Locate the cell with the specified text and output its (X, Y) center coordinate. 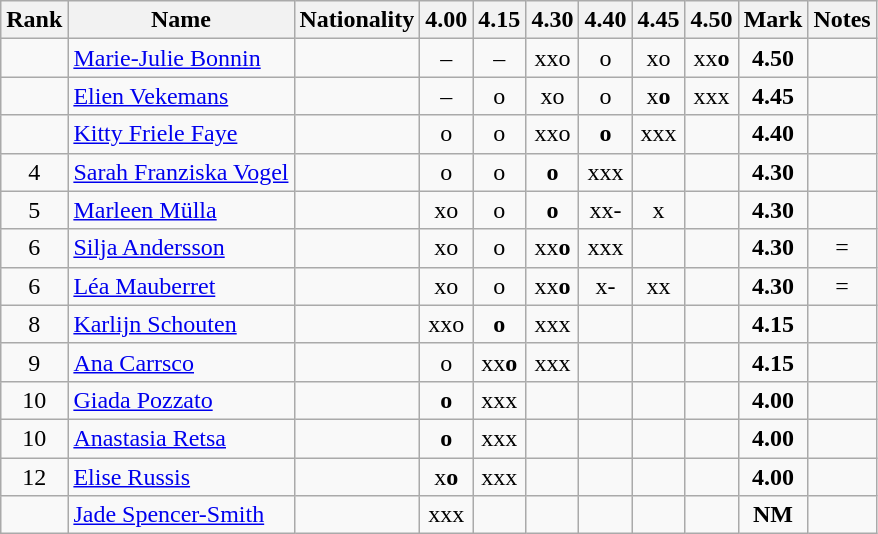
Elise Russis (181, 477)
Ana Carrsco (181, 362)
8 (34, 324)
Anastasia Retsa (181, 438)
Kitty Friele Faye (181, 134)
12 (34, 477)
Giada Pozzato (181, 400)
Léa Mauberret (181, 286)
xx (658, 286)
Rank (34, 20)
Elien Vekemans (181, 96)
Marleen Mülla (181, 210)
x (658, 210)
9 (34, 362)
Mark (773, 20)
Jade Spencer-Smith (181, 515)
Nationality (357, 20)
xx- (606, 210)
Marie-Julie Bonnin (181, 58)
Karlijn Schouten (181, 324)
Name (181, 20)
Sarah Franziska Vogel (181, 172)
Silja Andersson (181, 248)
4 (34, 172)
Notes (842, 20)
x- (606, 286)
NM (773, 515)
5 (34, 210)
